Pinpoint the cell where the given text exists, returning its [X, Y] midpoint coordinate. 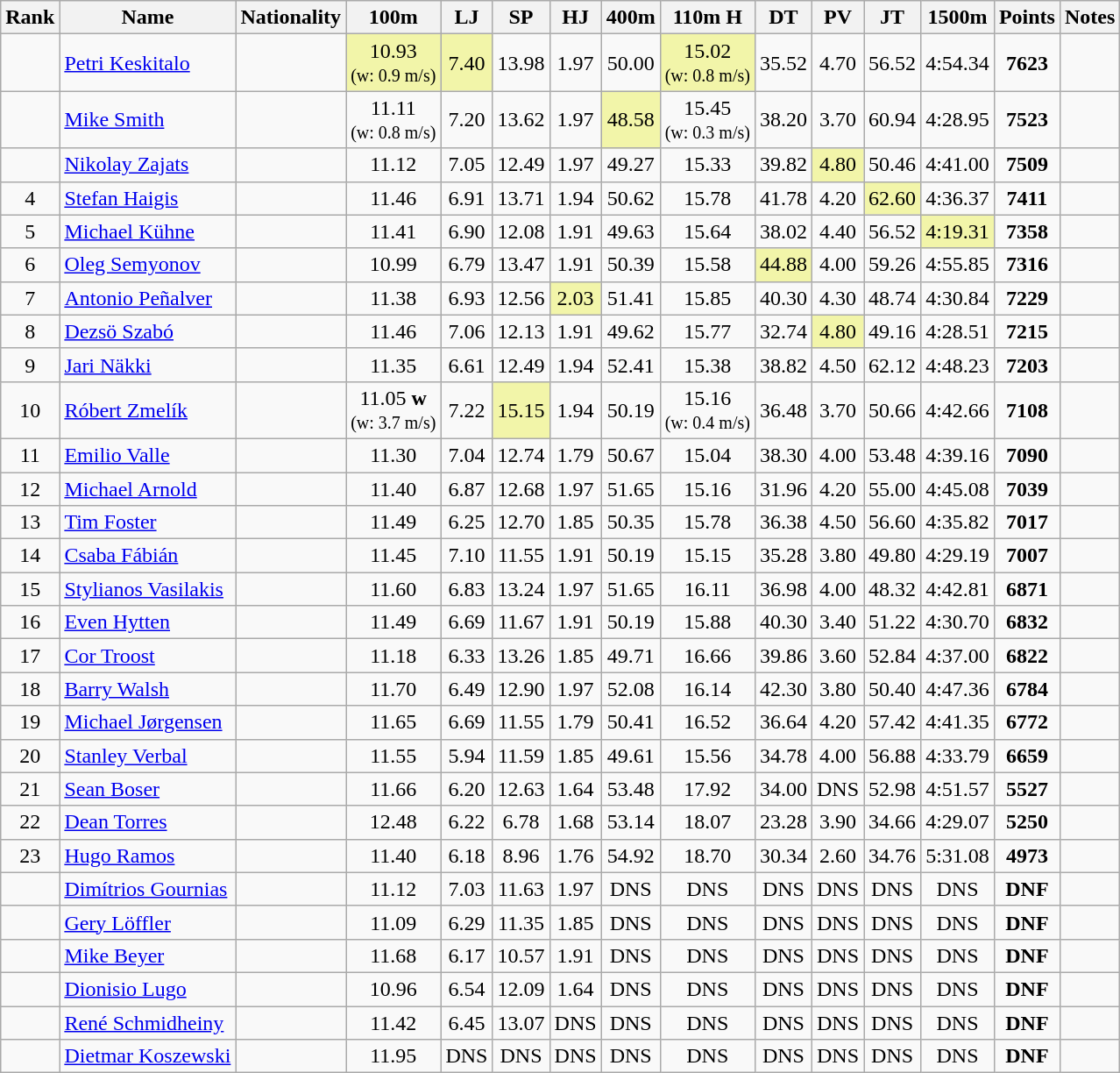
7090 [1027, 455]
12.63 [521, 789]
21 [30, 789]
Jari Näkki [147, 365]
12.70 [521, 522]
Michael Kühne [147, 231]
4.70 [838, 63]
52.98 [892, 789]
11.68 [393, 956]
49.62 [631, 331]
31.96 [783, 488]
7 [30, 298]
15.16 [707, 488]
23 [30, 856]
6.83 [466, 589]
57.42 [892, 722]
13.47 [521, 265]
30.34 [783, 856]
11.41 [393, 231]
12.48 [393, 822]
12.08 [521, 231]
41.78 [783, 198]
50.41 [631, 722]
Rank [30, 18]
6.78 [521, 822]
36.64 [783, 722]
Michael Jørgensen [147, 722]
4.30 [838, 298]
7.10 [466, 556]
56.60 [892, 522]
50.62 [631, 198]
51.22 [892, 622]
11.67 [521, 622]
10.57 [521, 956]
52.08 [631, 689]
Even Hytten [147, 622]
11.42 [393, 1023]
11.65 [393, 722]
7215 [1027, 331]
15.02(w: 0.8 m/s) [707, 63]
6.18 [466, 856]
12.09 [521, 989]
12.74 [521, 455]
4:55.85 [958, 265]
6.54 [466, 989]
4:54.34 [958, 63]
4:41.35 [958, 722]
11.18 [393, 656]
110m H [707, 18]
12.13 [521, 331]
15.88 [707, 622]
4:19.31 [958, 231]
12 [30, 488]
7623 [1027, 63]
6.91 [466, 198]
7316 [1027, 265]
4:45.08 [958, 488]
Stanley Verbal [147, 756]
56.88 [892, 756]
15.04 [707, 455]
7108 [1027, 410]
7007 [1027, 556]
17.92 [707, 789]
Emilio Valle [147, 455]
53.14 [631, 822]
15.58 [707, 265]
7203 [1027, 365]
7509 [1027, 165]
6.61 [466, 365]
50.39 [631, 265]
16.14 [707, 689]
38.82 [783, 365]
6.79 [466, 265]
5250 [1027, 822]
16.52 [707, 722]
5:31.08 [958, 856]
15.38 [707, 365]
Dean Torres [147, 822]
13.71 [521, 198]
36.98 [783, 589]
4973 [1027, 856]
55.00 [892, 488]
2.03 [575, 298]
19 [30, 722]
Mike Smith [147, 119]
22 [30, 822]
4:51.57 [958, 789]
4:47.36 [958, 689]
7229 [1027, 298]
6.90 [466, 231]
4:33.79 [958, 756]
10 [30, 410]
13 [30, 522]
Dezsö Szabó [147, 331]
DT [783, 18]
7.06 [466, 331]
3.60 [838, 656]
4:35.82 [958, 522]
59.26 [892, 265]
8 [30, 331]
René Schmidheiny [147, 1023]
38.02 [783, 231]
7411 [1027, 198]
38.20 [783, 119]
14 [30, 556]
15.77 [707, 331]
12.68 [521, 488]
6.87 [466, 488]
Dimítrios Gournias [147, 889]
4:36.37 [958, 198]
5.94 [466, 756]
49.16 [892, 331]
Gery Löffler [147, 922]
17 [30, 656]
6.29 [466, 922]
11.95 [393, 1056]
15 [30, 589]
13.26 [521, 656]
Mike Beyer [147, 956]
4:37.00 [958, 656]
3.90 [838, 822]
2.60 [838, 856]
7.20 [466, 119]
Stefan Haigis [147, 198]
Antonio Peñalver [147, 298]
7.03 [466, 889]
11.30 [393, 455]
4:48.23 [958, 365]
Michael Arnold [147, 488]
3.40 [838, 622]
Nationality [291, 18]
39.86 [783, 656]
PV [838, 18]
10.99 [393, 265]
6832 [1027, 622]
1.68 [575, 822]
15.33 [707, 165]
13.07 [521, 1023]
42.30 [783, 689]
52.41 [631, 365]
Barry Walsh [147, 689]
10.96 [393, 989]
Cor Troost [147, 656]
50.46 [892, 165]
4:30.84 [958, 298]
23.28 [783, 822]
7523 [1027, 119]
11.60 [393, 589]
50.40 [892, 689]
Petri Keskitalo [147, 63]
6.25 [466, 522]
16.66 [707, 656]
Oleg Semyonov [147, 265]
38.30 [783, 455]
35.52 [783, 63]
48.32 [892, 589]
Dietmar Koszewski [147, 1056]
HJ [575, 18]
34.66 [892, 822]
11.09 [393, 922]
11.05 w(w: 3.7 m/s) [393, 410]
36.38 [783, 522]
36.48 [783, 410]
4:41.00 [958, 165]
9 [30, 365]
11 [30, 455]
16.11 [707, 589]
7017 [1027, 522]
50.66 [892, 410]
49.61 [631, 756]
400m [631, 18]
15.64 [707, 231]
60.94 [892, 119]
12.56 [521, 298]
6.33 [466, 656]
11.11(w: 0.8 m/s) [393, 119]
50.00 [631, 63]
Nikolay Zajats [147, 165]
7.22 [466, 410]
34.00 [783, 789]
Sean Boser [147, 789]
48.74 [892, 298]
12.90 [521, 689]
16 [30, 622]
5527 [1027, 789]
Tim Foster [147, 522]
Dionisio Lugo [147, 989]
6772 [1027, 722]
7358 [1027, 231]
1.76 [575, 856]
11.66 [393, 789]
1500m [958, 18]
15.16(w: 0.4 m/s) [707, 410]
54.92 [631, 856]
51.41 [631, 298]
7.05 [466, 165]
4:39.16 [958, 455]
6784 [1027, 689]
7.40 [466, 63]
100m [393, 18]
32.74 [783, 331]
Stylianos Vasilakis [147, 589]
18.70 [707, 856]
49.63 [631, 231]
50.67 [631, 455]
4.40 [838, 231]
18.07 [707, 822]
4:29.07 [958, 822]
50.35 [631, 522]
5 [30, 231]
20 [30, 756]
15.45(w: 0.3 m/s) [707, 119]
62.60 [892, 198]
11.59 [521, 756]
13.98 [521, 63]
10.93(w: 0.9 m/s) [393, 63]
11.70 [393, 689]
62.12 [892, 365]
49.80 [892, 556]
4:42.81 [958, 589]
6.22 [466, 822]
48.58 [631, 119]
6.17 [466, 956]
49.71 [631, 656]
49.27 [631, 165]
4:28.51 [958, 331]
Róbert Zmelík [147, 410]
52.84 [892, 656]
6822 [1027, 656]
18 [30, 689]
Name [147, 18]
LJ [466, 18]
11.63 [521, 889]
44.88 [783, 265]
7039 [1027, 488]
4:42.66 [958, 410]
7.04 [466, 455]
11.38 [393, 298]
Hugo Ramos [147, 856]
6.93 [466, 298]
35.28 [783, 556]
4:29.19 [958, 556]
13.24 [521, 589]
6871 [1027, 589]
Points [1027, 18]
JT [892, 18]
Csaba Fábián [147, 556]
15.56 [707, 756]
11.45 [393, 556]
4:28.95 [958, 119]
15.85 [707, 298]
34.76 [892, 856]
6.49 [466, 689]
SP [521, 18]
8.96 [521, 856]
6.45 [466, 1023]
4:30.70 [958, 622]
6.20 [466, 789]
39.82 [783, 165]
6659 [1027, 756]
6 [30, 265]
13.62 [521, 119]
34.78 [783, 756]
Notes [1089, 18]
4 [30, 198]
